Return [X, Y] of the center of cell containing provided text 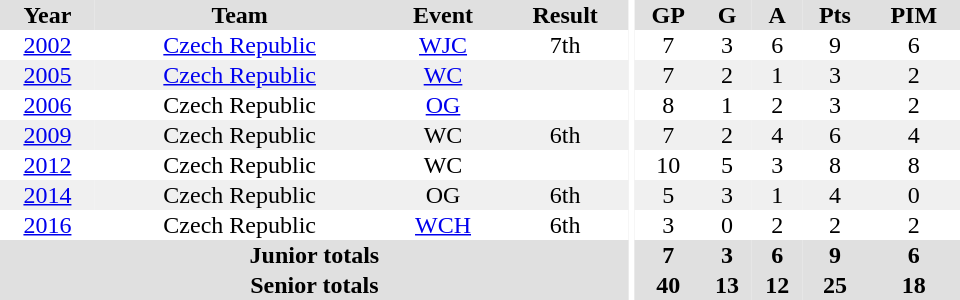
Event [442, 15]
Junior totals [314, 255]
2012 [48, 165]
WJC [442, 45]
40 [668, 285]
25 [834, 285]
Team [240, 15]
Senior totals [314, 285]
18 [914, 285]
2006 [48, 105]
2009 [48, 135]
2014 [48, 195]
Result [566, 15]
WCH [442, 225]
13 [727, 285]
GP [668, 15]
12 [777, 285]
2016 [48, 225]
2002 [48, 45]
7th [566, 45]
Year [48, 15]
10 [668, 165]
PIM [914, 15]
G [727, 15]
A [777, 15]
2005 [48, 75]
Pts [834, 15]
